Output the (X, Y) coordinate of the center of the cell containing the given text.  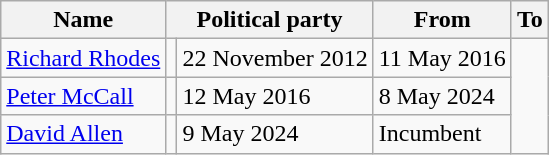
From (442, 20)
22 November 2012 (275, 58)
Political party (270, 20)
11 May 2016 (442, 58)
To (530, 20)
9 May 2024 (275, 134)
8 May 2024 (442, 96)
12 May 2016 (275, 96)
Incumbent (442, 134)
Name (84, 20)
Peter McCall (84, 96)
David Allen (84, 134)
Richard Rhodes (84, 58)
